From the cell containing the given text, extract its center point as [x, y] coordinate. 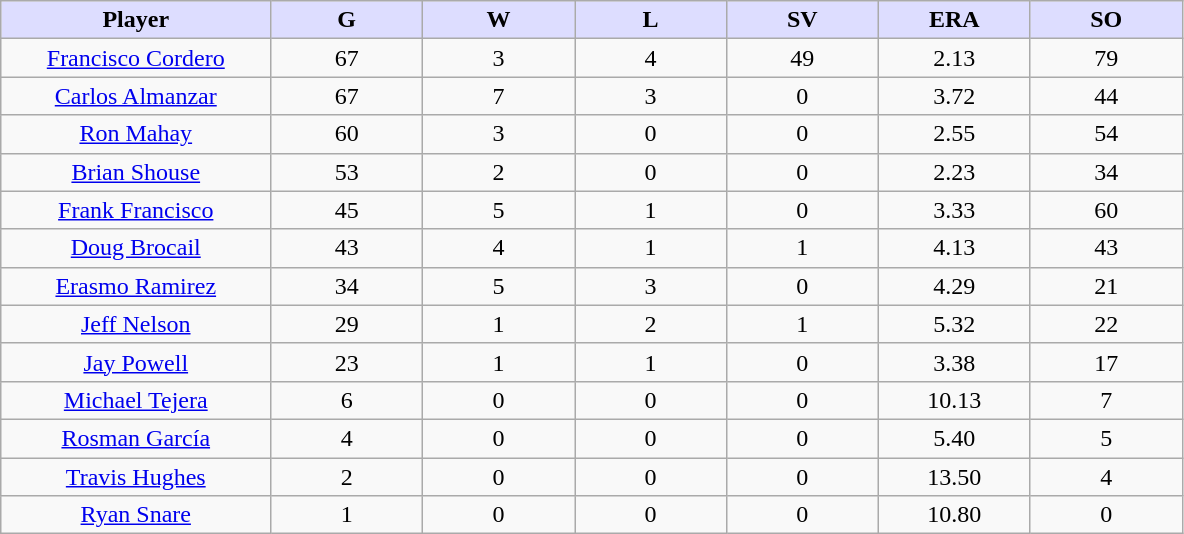
44 [1106, 96]
4.13 [954, 248]
49 [802, 58]
53 [347, 172]
Frank Francisco [136, 210]
Erasmo Ramirez [136, 286]
Ron Mahay [136, 134]
22 [1106, 324]
Jeff Nelson [136, 324]
5.32 [954, 324]
2.13 [954, 58]
2.55 [954, 134]
4.29 [954, 286]
13.50 [954, 477]
29 [347, 324]
2.23 [954, 172]
G [347, 20]
79 [1106, 58]
ERA [954, 20]
Jay Powell [136, 362]
17 [1106, 362]
Player [136, 20]
3.38 [954, 362]
SV [802, 20]
3.72 [954, 96]
W [499, 20]
10.80 [954, 515]
23 [347, 362]
L [651, 20]
Doug Brocail [136, 248]
Ryan Snare [136, 515]
Rosman García [136, 438]
6 [347, 400]
45 [347, 210]
21 [1106, 286]
54 [1106, 134]
3.33 [954, 210]
SO [1106, 20]
Brian Shouse [136, 172]
5.40 [954, 438]
Michael Tejera [136, 400]
Travis Hughes [136, 477]
Carlos Almanzar [136, 96]
Francisco Cordero [136, 58]
10.13 [954, 400]
